Detect which cell encompasses the target text, then output its [X, Y] center coordinate. 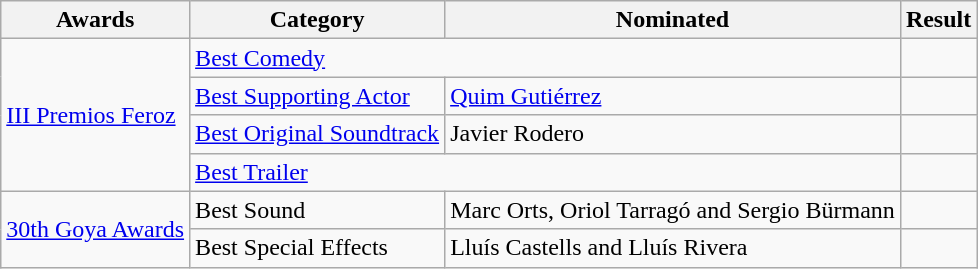
III Premios Feroz [96, 115]
Javier Rodero [673, 134]
30th Goya Awards [96, 229]
Category [318, 20]
Nominated [673, 20]
Best Supporting Actor [318, 96]
Marc Orts, Oriol Tarragó and Sergio Bürmann [673, 210]
Quim Gutiérrez [673, 96]
Best Sound [318, 210]
Awards [96, 20]
Lluís Castells and Lluís Rivera [673, 248]
Best Comedy [546, 58]
Best Original Soundtrack [318, 134]
Best Special Effects [318, 248]
Best Trailer [546, 172]
Result [938, 20]
